For the text-containing cell, return its midpoint in (x, y) coordinate format. 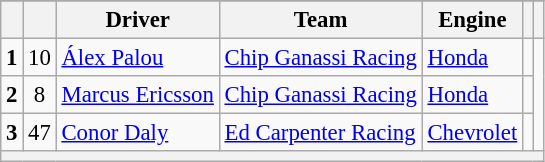
47 (40, 133)
Ed Carpenter Racing (320, 133)
8 (40, 95)
Team (320, 20)
Álex Palou (138, 58)
Marcus Ericsson (138, 95)
Driver (138, 20)
2 (12, 95)
Chevrolet (472, 133)
3 (12, 133)
1 (12, 58)
10 (40, 58)
Engine (472, 20)
Conor Daly (138, 133)
